Capture the cell that displays the provided text and extract its [X, Y] central coordinate. 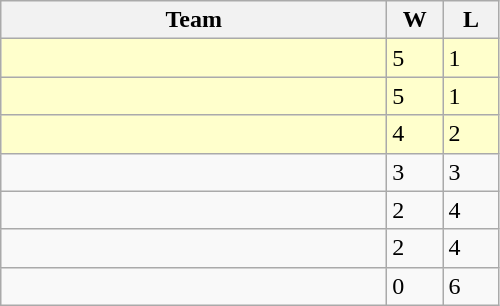
6 [471, 286]
L [471, 20]
W [415, 20]
Team [194, 20]
0 [415, 286]
